Search for the cell housing the specified text and yield its [X, Y] center coordinate. 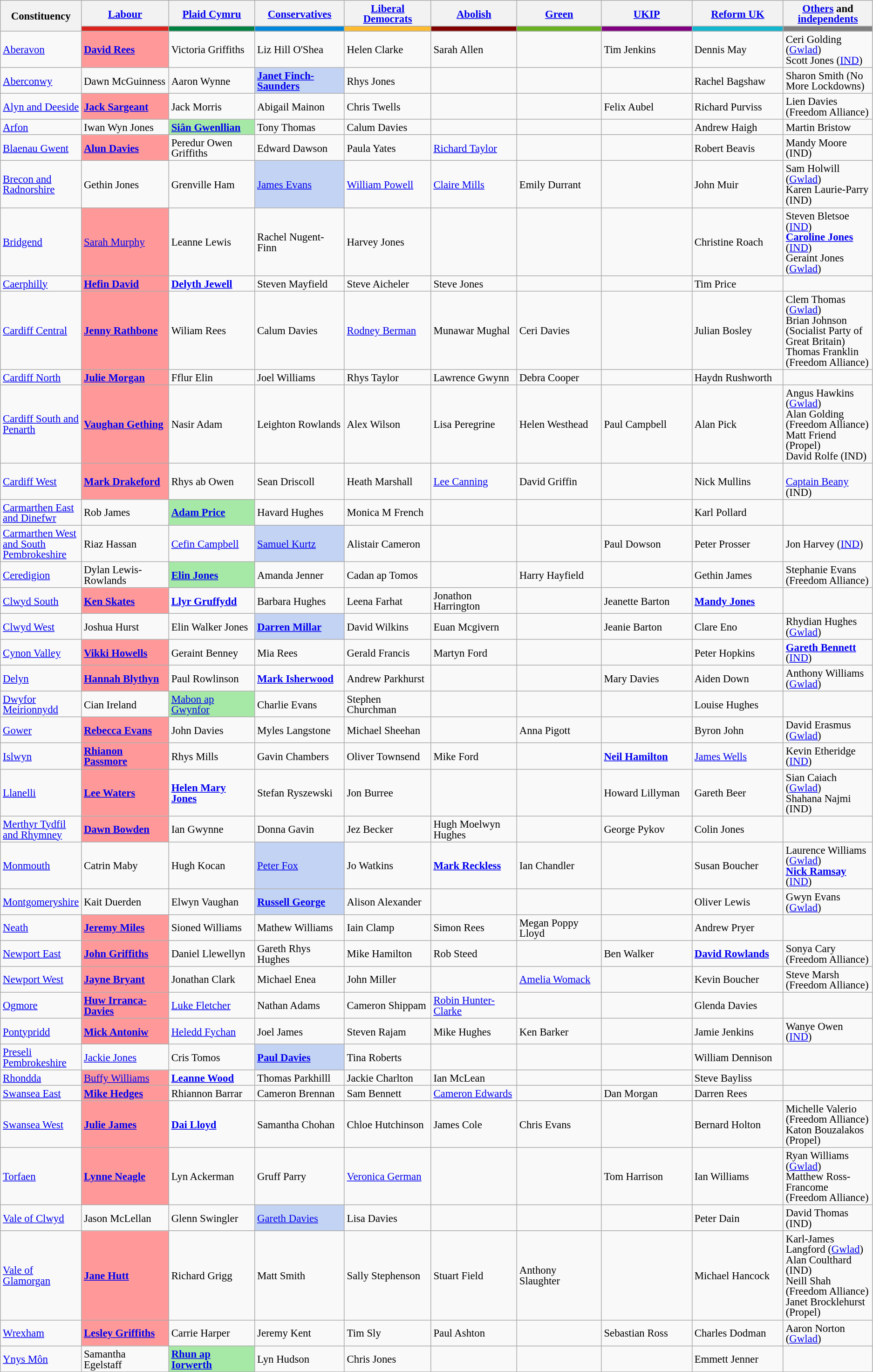
Iain Clamp [388, 928]
Julie Morgan [125, 377]
Newport West [41, 980]
Wiliam Rees [211, 330]
Lyn Hudson [300, 1359]
Cefin Campbell [211, 543]
Matt Smith [300, 1276]
Anna Pigott [559, 730]
Jackie Jones [125, 1057]
Leena Farhat [388, 601]
Helen Clarke [388, 49]
David Thomas (IND) [827, 1218]
Glenn Swingler [211, 1218]
Susan Boucher [737, 865]
Oliver Lewis [737, 902]
Islwyn [41, 756]
Ben Walker [647, 954]
Gareth Rhys Hughes [300, 954]
Monica M French [388, 513]
Jeremy Kent [300, 1333]
James Wells [737, 756]
Robin Hunter-Clarke [474, 1005]
Victoria Griffiths [211, 49]
Peter Fox [300, 865]
Steve Jones [474, 283]
Rachel Nugent-Finn [300, 242]
Ian Gwynne [211, 829]
Adam Price [211, 513]
Tina Roberts [388, 1057]
Byron John [737, 730]
Aiden Down [737, 679]
Catrin Maby [125, 865]
Nathan Adams [300, 1005]
James Cole [474, 1124]
Ken Barker [559, 1031]
Paul Dowson [647, 543]
Michael Hancock [737, 1276]
Anthony Williams (Gwlad) [827, 679]
Steve Aicheler [388, 283]
Andrew Pryer [737, 928]
Mike Hamilton [388, 954]
Rhun ap Iorwerth [211, 1359]
Leanne Wood [211, 1077]
Jane Hutt [125, 1276]
Chris Evans [559, 1124]
Paula Yates [388, 148]
Cardiff Central [41, 330]
Heath Marshall [388, 481]
Hannah Blythyn [125, 679]
Carmarthen East and Dinefwr [41, 513]
Helen Mary Jones [211, 792]
Steven Rajam [388, 1031]
Dawn McGuinness [125, 81]
Dawn Bowden [125, 829]
Angus Hawkins (Gwlad)Alan Golding (Freedom Alliance)Matt Friend (Propel)David Rolfe (IND) [827, 424]
Rhondda [41, 1077]
Chloe Hutchinson [388, 1124]
Llyr Gruffydd [211, 601]
Sam Holwill (Gwlad)Karen Laurie-Parry (IND) [827, 185]
Jonathon Harrington [474, 601]
Vale of Clwyd [41, 1218]
Sam Bennett [388, 1093]
Cadan ap Tomos [388, 575]
Jon Harvey (IND) [827, 543]
Ian Chandler [559, 865]
Sean Driscoll [300, 481]
Amanda Jenner [300, 575]
Jez Becker [388, 829]
Alyn and Deeside [41, 107]
Jon Burree [388, 792]
Stephen Churchman [388, 704]
Captain Beany (IND) [827, 481]
Russell George [300, 902]
Rachel Bagshaw [737, 81]
Ceri Golding (Gwlad) Scott Jones (IND) [827, 49]
Jackie Charlton [388, 1077]
James Evans [300, 185]
Peredur Owen Griffiths [211, 148]
Reform UK [737, 14]
Mike Hughes [474, 1031]
Jeanette Barton [647, 601]
Jo Watkins [388, 865]
Brecon and Radnorshire [41, 185]
Wrexham [41, 1333]
Bridgend [41, 242]
Jason McLellan [125, 1218]
Donna Gavin [300, 829]
David Rees [125, 49]
Lee Waters [125, 792]
Karl-James Langford (Gwlad)Alan Coulthard (IND)Neill Shah (Freedom Alliance)Janet Brocklehurst (Propel) [827, 1276]
Tim Price [737, 283]
Jeremy Miles [125, 928]
Jack Sargeant [125, 107]
Stuart Field [474, 1276]
Mike Hedges [125, 1093]
Cardiff South and Penarth [41, 424]
Cameron Brennan [300, 1093]
Tony Thomas [300, 127]
Charlie Evans [300, 704]
Swansea West [41, 1124]
Samantha Chohan [300, 1124]
Mark Isherwood [300, 679]
Hefin David [125, 283]
John Davies [211, 730]
Lawrence Gwynn [474, 377]
Rhys ab Owen [211, 481]
Elin Walker Jones [211, 627]
Paul Campbell [647, 424]
Dan Morgan [647, 1093]
Samuel Kurtz [300, 543]
Conservatives [300, 14]
Rhianon Passmore [125, 756]
Mia Rees [300, 652]
Mandy Jones [737, 601]
Neath [41, 928]
Peter Hopkins [737, 652]
David Rowlands [737, 954]
Martyn Ford [474, 652]
John Muir [737, 185]
Ynys Môn [41, 1359]
Sharon Smith (No More Lockdowns) [827, 81]
Dai Lloyd [211, 1124]
Alison Alexander [388, 902]
Alan Pick [737, 424]
Debra Cooper [559, 377]
Colin Jones [737, 829]
Rob James [125, 513]
Caerphilly [41, 283]
Clwyd West [41, 627]
Rhys Jones [388, 81]
Elwyn Vaughan [211, 902]
Julian Bosley [737, 330]
Aberconwy [41, 81]
Janet Finch-Saunders [300, 81]
Ceredigion [41, 575]
Edward Dawson [300, 148]
Hugh Moelwyn Hughes [474, 829]
Ian Williams [737, 1176]
Luke Fletcher [211, 1005]
Rhydian Hughes (Gwlad) [827, 627]
Joel Williams [300, 377]
Gareth Davies [300, 1218]
Euan Mcgivern [474, 627]
Harry Hayfield [559, 575]
Sioned Williams [211, 928]
Wanye Owen (IND) [827, 1031]
Helen Westhead [559, 424]
Paul Davies [300, 1057]
George Pykov [647, 829]
Kevin Etheridge (IND) [827, 756]
Labour [125, 14]
Howard Lillyman [647, 792]
Richard Purviss [737, 107]
Chris Twells [388, 107]
Iwan Wyn Jones [125, 127]
Mick Antoniw [125, 1031]
Chris Jones [388, 1359]
Preseli Pembrokeshire [41, 1057]
Sonya Cary (Freedom Alliance) [827, 954]
Dennis May [737, 49]
Dwyfor Meirionnydd [41, 704]
Steve Marsh (Freedom Alliance) [827, 980]
Constituency [41, 16]
Arfon [41, 127]
Richard Taylor [474, 148]
Carmarthen West and South Pembrokeshire [41, 543]
Amelia Womack [559, 980]
Lien Davies (Freedom Alliance) [827, 107]
Steven Bletsoe (IND)Caroline Jones (IND)Geraint Jones (Gwlad) [827, 242]
Kait Duerden [125, 902]
Michelle Valerio (Freedom Alliance)Katon Bouzalakos (Propel) [827, 1124]
Dylan Lewis-Rowlands [125, 575]
Torfaen [41, 1176]
David Wilkins [388, 627]
Siân Gwenllian [211, 127]
Ogmore [41, 1005]
Lyn Ackerman [211, 1176]
Carrie Harper [211, 1333]
Robert Beavis [737, 148]
Julie James [125, 1124]
Martin Bristow [827, 127]
Veronica German [388, 1176]
Buffy Williams [125, 1077]
Christine Roach [737, 242]
Gower [41, 730]
Huw Irranca-Davies [125, 1005]
Swansea East [41, 1093]
Fflur Elin [211, 377]
John Miller [388, 980]
Havard Hughes [300, 513]
Mandy Moore (IND) [827, 148]
Cris Tomos [211, 1057]
Leanne Lewis [211, 242]
Aaron Wynne [211, 81]
Tim Jenkins [647, 49]
Steven Mayfield [300, 283]
Sarah Murphy [125, 242]
Lynne Neagle [125, 1176]
Abigail Mainon [300, 107]
David Griffin [559, 481]
Simon Rees [474, 928]
Lisa Davies [388, 1218]
Montgomeryshire [41, 902]
Gethin James [737, 575]
Hugh Kocan [211, 865]
Megan Poppy Lloyd [559, 928]
Vale of Glamorgan [41, 1276]
Alun Davies [125, 148]
Karl Pollard [737, 513]
Aaron Norton (Gwlad) [827, 1333]
Cameron Edwards [474, 1093]
Joel James [300, 1031]
Gwyn Evans (Gwlad) [827, 902]
Bernard Holton [737, 1124]
Blaenau Gwent [41, 148]
Sebastian Ross [647, 1333]
Llanelli [41, 792]
Newport East [41, 954]
Paul Rowlinson [211, 679]
Abolish [474, 14]
Plaid Cymru [211, 14]
Mary Davies [647, 679]
Lesley Griffiths [125, 1333]
Rodney Berman [388, 330]
Munawar Mughal [474, 330]
Darren Rees [737, 1093]
Kevin Boucher [737, 980]
Alex Wilson [388, 424]
Merthyr Tydfil and Rhymney [41, 829]
Felix Aubel [647, 107]
Joshua Hurst [125, 627]
Ceri Davies [559, 330]
Mabon ap Gwynfor [211, 704]
Sarah Allen [474, 49]
William Dennison [737, 1057]
Clare Eno [737, 627]
Emmett Jenner [737, 1359]
Ken Skates [125, 601]
Pontypridd [41, 1031]
Cameron Shippam [388, 1005]
Barbara Hughes [300, 601]
Gruff Parry [300, 1176]
Rhiannon Barrar [211, 1093]
Jenny Rathbone [125, 330]
Emily Durrant [559, 185]
Cardiff North [41, 377]
Jayne Bryant [125, 980]
Richard Grigg [211, 1276]
Gerald Francis [388, 652]
Cian Ireland [125, 704]
Sally Stephenson [388, 1276]
Alistair Cameron [388, 543]
Mark Reckless [474, 865]
Stephanie Evans (Freedom Alliance) [827, 575]
Nick Mullins [737, 481]
Haydn Rushworth [737, 377]
Oliver Townsend [388, 756]
Grenville Ham [211, 185]
Andrew Haigh [737, 127]
Liz Hill O'Shea [300, 49]
Louise Hughes [737, 704]
Cardiff West [41, 481]
Myles Langstone [300, 730]
Anthony Slaughter [559, 1276]
Delyn [41, 679]
Mathew Williams [300, 928]
Clem Thomas (Gwlad)Brian Johnson (Socialist Party of Great Britain)Thomas Franklin (Freedom Alliance) [827, 330]
Neil Hamilton [647, 756]
Liberal Democrats [388, 14]
Darren Millar [300, 627]
Geraint Benney [211, 652]
Jonathan Clark [211, 980]
Daniel Llewellyn [211, 954]
Claire Mills [474, 185]
Laurence Williams (Gwlad)Nick Ramsay (IND) [827, 865]
Mark Drakeford [125, 481]
Elin Jones [211, 575]
Samantha Egelstaff [125, 1359]
Green [559, 14]
Gavin Chambers [300, 756]
Ian McLean [474, 1077]
William Powell [388, 185]
Charles Dodman [737, 1333]
Others and independents [827, 14]
Nasir Adam [211, 424]
Delyth Jewell [211, 283]
Harvey Jones [388, 242]
UKIP [647, 14]
Ryan Williams (Gwlad)Matthew Ross-Francome (Freedom Alliance) [827, 1176]
Rhys Mills [211, 756]
Vaughan Gething [125, 424]
Rebecca Evans [125, 730]
Rob Steed [474, 954]
Steve Bayliss [737, 1077]
Michael Enea [300, 980]
Glenda Davies [737, 1005]
Vikki Howells [125, 652]
Rhys Taylor [388, 377]
Lee Canning [474, 481]
Jack Morris [211, 107]
Thomas Parkhilll [300, 1077]
Heledd Fychan [211, 1031]
Tom Harrison [647, 1176]
Leighton Rowlands [300, 424]
Lisa Peregrine [474, 424]
Tim Sly [388, 1333]
Sian Caiach (Gwlad)Shahana Najmi (IND) [827, 792]
Gethin Jones [125, 185]
Clwyd South [41, 601]
Jamie Jenkins [737, 1031]
David Erasmus (Gwlad) [827, 730]
Stefan Ryszewski [300, 792]
Michael Sheehan [388, 730]
Gareth Beer [737, 792]
Andrew Parkhurst [388, 679]
John Griffiths [125, 954]
Peter Prosser [737, 543]
Cynon Valley [41, 652]
Paul Ashton [474, 1333]
Peter Dain [737, 1218]
Mike Ford [474, 756]
Riaz Hassan [125, 543]
Gareth Bennett (IND) [827, 652]
Jeanie Barton [647, 627]
Monmouth [41, 865]
Aberavon [41, 49]
